Pinpoint the cell where the given text exists, returning its (x, y) midpoint coordinate. 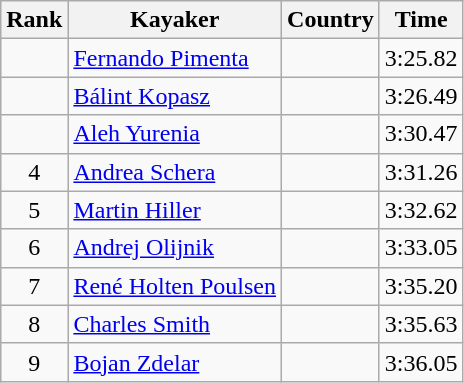
Andrej Olijnik (175, 248)
Bálint Kopasz (175, 96)
6 (34, 248)
9 (34, 362)
3:35.63 (421, 324)
8 (34, 324)
Andrea Schera (175, 172)
7 (34, 286)
3:26.49 (421, 96)
Time (421, 20)
3:32.62 (421, 210)
5 (34, 210)
Bojan Zdelar (175, 362)
Kayaker (175, 20)
3:31.26 (421, 172)
Rank (34, 20)
3:33.05 (421, 248)
Country (331, 20)
3:35.20 (421, 286)
Charles Smith (175, 324)
3:25.82 (421, 58)
René Holten Poulsen (175, 286)
3:36.05 (421, 362)
Fernando Pimenta (175, 58)
Martin Hiller (175, 210)
4 (34, 172)
Aleh Yurenia (175, 134)
3:30.47 (421, 134)
